For the text-containing cell, return its midpoint in [x, y] coordinate format. 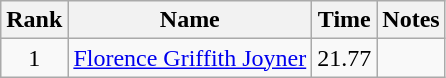
Name [190, 20]
Time [344, 20]
1 [34, 58]
Notes [411, 20]
Rank [34, 20]
Florence Griffith Joyner [190, 58]
21.77 [344, 58]
